Scan for the cell matching the given text and deliver its [X, Y] coordinate at center. 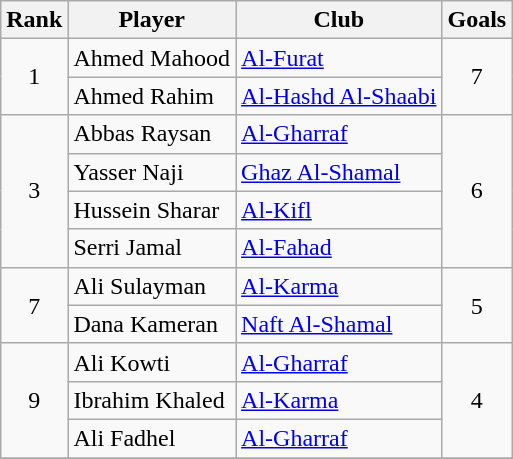
Ahmed Mahood [152, 58]
Yasser Naji [152, 172]
Al-Kifl [339, 210]
Dana Kameran [152, 324]
Ali Fadhel [152, 438]
Ahmed Rahim [152, 96]
9 [34, 400]
Ali Sulayman [152, 286]
Abbas Raysan [152, 134]
Goals [477, 20]
4 [477, 400]
5 [477, 305]
Player [152, 20]
Hussein Sharar [152, 210]
Serri Jamal [152, 248]
Ghaz Al-Shamal [339, 172]
6 [477, 191]
1 [34, 77]
Ibrahim Khaled [152, 400]
Club [339, 20]
Al-Hashd Al-Shaabi [339, 96]
Al-Fahad [339, 248]
Rank [34, 20]
Ali Kowti [152, 362]
3 [34, 191]
Naft Al-Shamal [339, 324]
Al-Furat [339, 58]
